Output the (X, Y) coordinate of the center of the cell containing the given text.  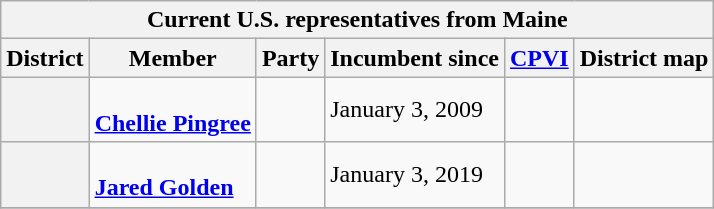
CPVI (539, 58)
January 3, 2019 (415, 174)
Current U.S. representatives from Maine (358, 20)
Party (290, 58)
Incumbent since (415, 58)
Member (172, 58)
January 3, 2009 (415, 110)
Chellie Pingree (172, 110)
District (45, 58)
District map (644, 58)
Jared Golden (172, 174)
